Return (x, y) of the center of cell containing provided text 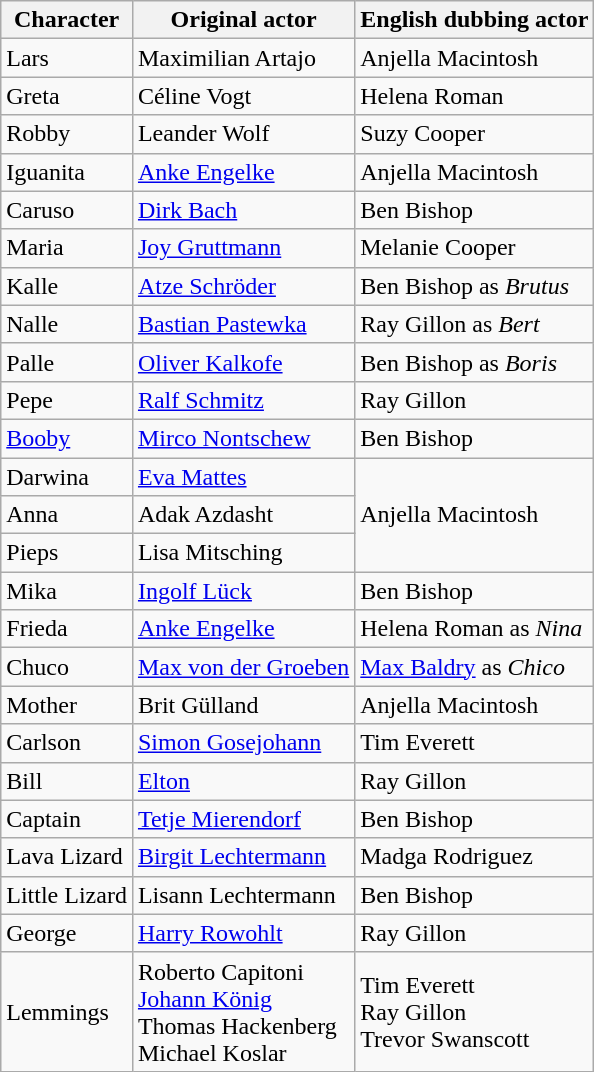
George (67, 933)
Elton (243, 781)
Robby (67, 134)
Pieps (67, 553)
Mika (67, 591)
Maximilian Artajo (243, 58)
Booby (67, 438)
Madga Rodriguez (474, 857)
Nalle (67, 324)
Birgit Lechtermann (243, 857)
Brit Gülland (243, 705)
Melanie Cooper (474, 248)
Eva Mattes (243, 477)
Lava Lizard (67, 857)
Oliver Kalkofe (243, 362)
Ray Gillon as Bert (474, 324)
Chuco (67, 667)
Roberto CapitoniJohann KönigThomas HackenbergMichael Koslar (243, 1012)
Céline Vogt (243, 96)
Max Baldry as Chico (474, 667)
Bastian Pastewka (243, 324)
Helena Roman (474, 96)
Max von der Groeben (243, 667)
Kalle (67, 286)
Maria (67, 248)
Suzy Cooper (474, 134)
Caruso (67, 210)
Anna (67, 515)
Carlson (67, 743)
Harry Rowohlt (243, 933)
Captain (67, 819)
Leander Wolf (243, 134)
Simon Gosejohann (243, 743)
Mirco Nontschew (243, 438)
Joy Gruttmann (243, 248)
Darwina (67, 477)
Lisann Lechtermann (243, 895)
Adak Azdasht (243, 515)
Iguanita (67, 172)
Lisa Mitsching (243, 553)
Original actor (243, 20)
Lars (67, 58)
Tim Everett (474, 743)
Tim EverettRay GillonTrevor Swanscott (474, 1012)
Greta (67, 96)
Pepe (67, 400)
Little Lizard (67, 895)
Helena Roman as Nina (474, 629)
Mother (67, 705)
Bill (67, 781)
Ralf Schmitz (243, 400)
Dirk Bach (243, 210)
Ben Bishop as Boris (474, 362)
Character (67, 20)
Frieda (67, 629)
Tetje Mierendorf (243, 819)
Ben Bishop as Brutus (474, 286)
Atze Schröder (243, 286)
Ingolf Lück (243, 591)
Lemmings (67, 1012)
English dubbing actor (474, 20)
Palle (67, 362)
